Return (X, Y) of the center of cell containing provided text 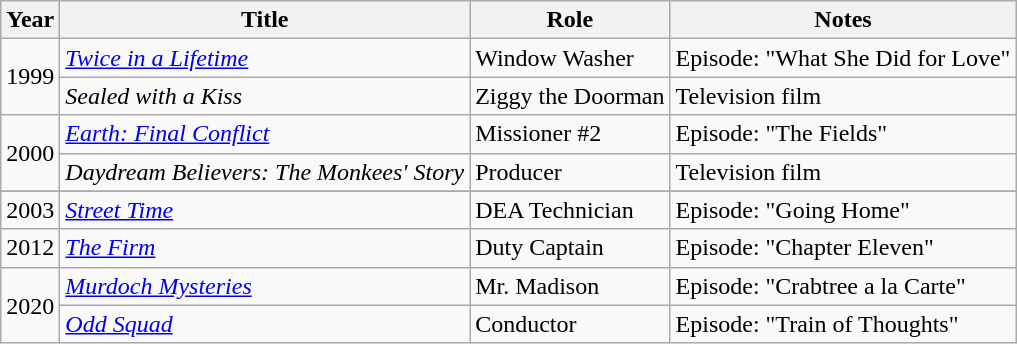
The Firm (265, 248)
Year (30, 20)
Duty Captain (570, 248)
Episode: "Crabtree a la Carte" (843, 286)
Sealed with a Kiss (265, 96)
Episode: "Train of Thoughts" (843, 324)
Ziggy the Doorman (570, 96)
2012 (30, 248)
1999 (30, 77)
Twice in a Lifetime (265, 58)
Episode: "What She Did for Love" (843, 58)
Episode: "Going Home" (843, 210)
Episode: "The Fields" (843, 134)
Street Time (265, 210)
Daydream Believers: The Monkees' Story (265, 172)
Episode: "Chapter Eleven" (843, 248)
Missioner #2 (570, 134)
Role (570, 20)
Producer (570, 172)
Earth: Final Conflict (265, 134)
Odd Squad (265, 324)
Murdoch Mysteries (265, 286)
Conductor (570, 324)
2020 (30, 305)
2000 (30, 153)
Notes (843, 20)
DEA Technician (570, 210)
Title (265, 20)
2003 (30, 210)
Window Washer (570, 58)
Mr. Madison (570, 286)
